Identify which cell holds the provided text, then report its (x, y) central coordinate. 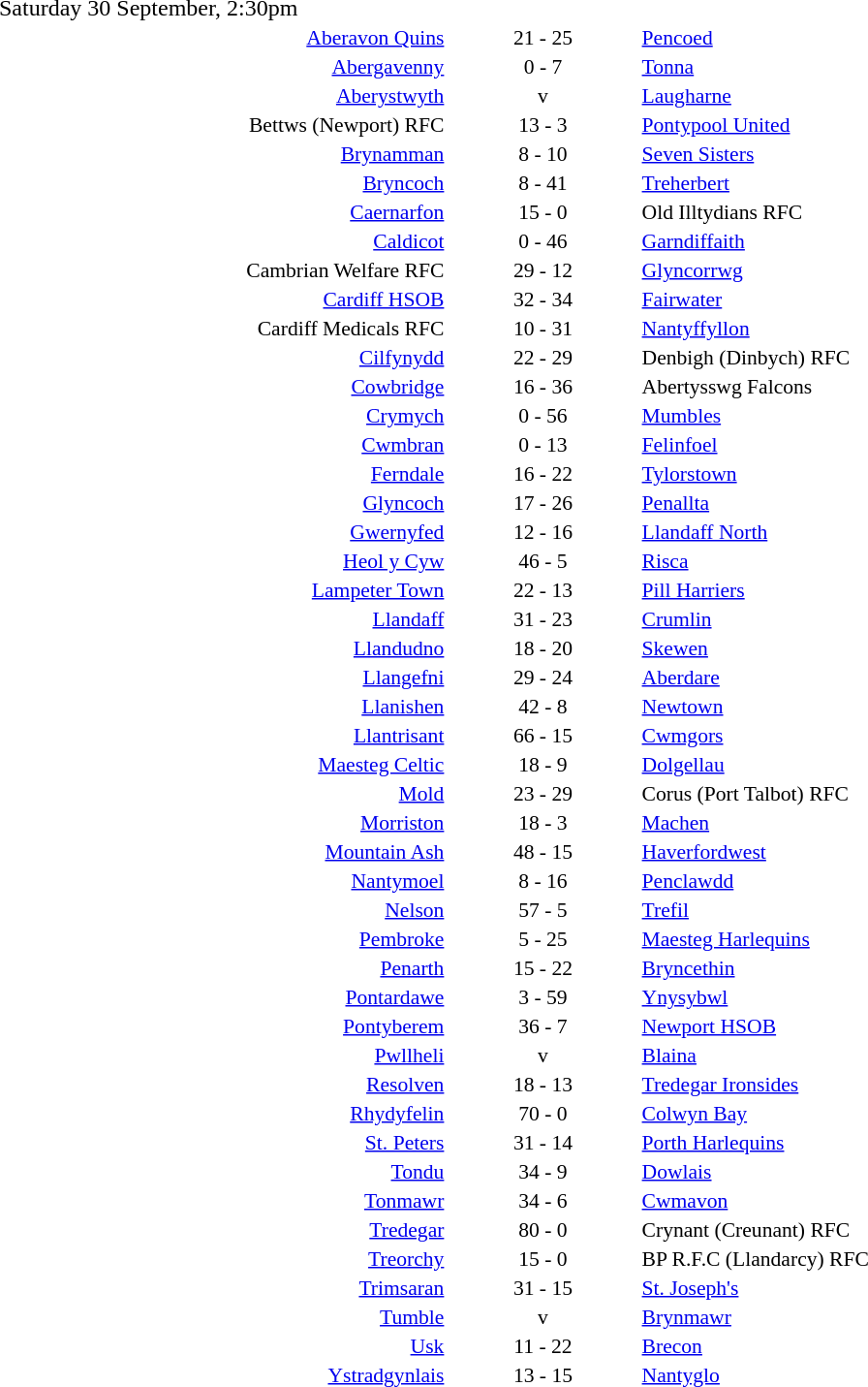
0 - 7 (542, 66)
0 - 46 (542, 240)
70 - 0 (542, 1113)
16 - 22 (542, 473)
11 - 22 (542, 1345)
34 - 6 (542, 1200)
29 - 24 (542, 677)
8 - 16 (542, 880)
57 - 5 (542, 909)
8 - 41 (542, 182)
42 - 8 (542, 706)
23 - 29 (542, 793)
18 - 9 (542, 764)
66 - 15 (542, 735)
3 - 59 (542, 996)
36 - 7 (542, 1025)
29 - 12 (542, 269)
46 - 5 (542, 560)
0 - 56 (542, 415)
31 - 15 (542, 1287)
10 - 31 (542, 328)
48 - 15 (542, 851)
18 - 13 (542, 1084)
31 - 14 (542, 1142)
31 - 23 (542, 618)
0 - 13 (542, 444)
22 - 29 (542, 357)
22 - 13 (542, 589)
18 - 3 (542, 822)
80 - 0 (542, 1229)
32 - 34 (542, 299)
34 - 9 (542, 1171)
18 - 20 (542, 647)
8 - 10 (542, 153)
16 - 36 (542, 386)
21 - 25 (542, 37)
17 - 26 (542, 502)
5 - 25 (542, 938)
15 - 22 (542, 967)
13 - 3 (542, 124)
12 - 16 (542, 531)
